Pinpoint the cell where the given text exists, returning its [x, y] midpoint coordinate. 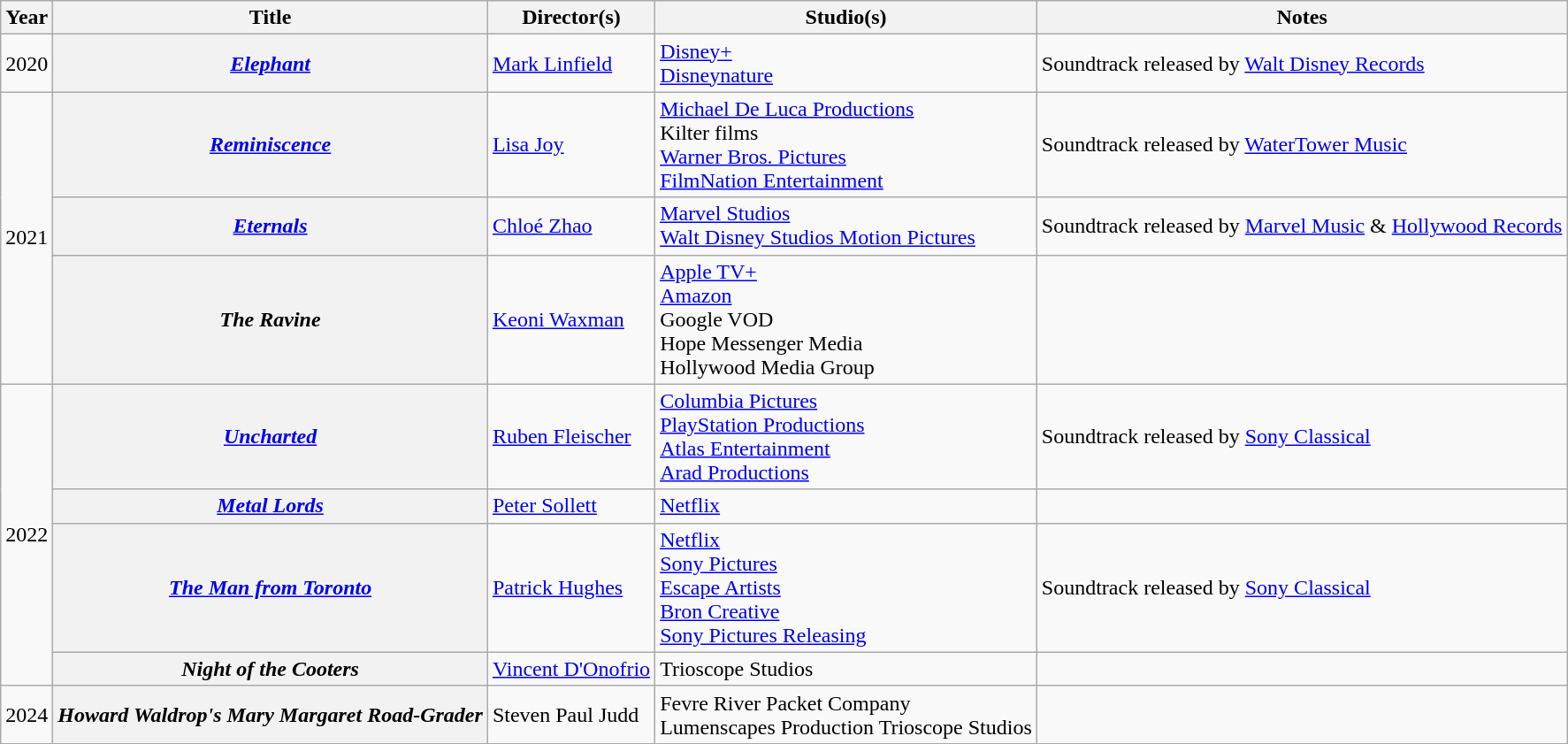
Mark Linfield [571, 64]
Fevre River Packet CompanyLumenscapes Production Trioscope Studios [846, 715]
Metal Lords [271, 506]
Chloé Zhao [571, 226]
Soundtrack released by Marvel Music & Hollywood Records [1302, 226]
The Ravine [271, 319]
The Man from Toronto [271, 587]
Eternals [271, 226]
Title [271, 18]
2024 [27, 715]
Uncharted [271, 437]
Apple TV+AmazonGoogle VODHope Messenger MediaHollywood Media Group [846, 319]
Netflix [846, 506]
Notes [1302, 18]
Steven Paul Judd [571, 715]
Director(s) [571, 18]
Vincent D'Onofrio [571, 669]
Lisa Joy [571, 145]
Ruben Fleischer [571, 437]
Studio(s) [846, 18]
Elephant [271, 64]
2022 [27, 534]
Patrick Hughes [571, 587]
Keoni Waxman [571, 319]
Year [27, 18]
Howard Waldrop's Mary Margaret Road-Grader [271, 715]
Columbia PicturesPlayStation ProductionsAtlas EntertainmentArad Productions [846, 437]
Peter Sollett [571, 506]
Soundtrack released by WaterTower Music [1302, 145]
Trioscope Studios [846, 669]
NetflixSony PicturesEscape ArtistsBron CreativeSony Pictures Releasing [846, 587]
2021 [27, 238]
Marvel StudiosWalt Disney Studios Motion Pictures [846, 226]
Reminiscence [271, 145]
Disney+Disneynature [846, 64]
Michael De Luca ProductionsKilter filmsWarner Bros. PicturesFilmNation Entertainment [846, 145]
Night of the Cooters [271, 669]
Soundtrack released by Walt Disney Records [1302, 64]
2020 [27, 64]
